From the cell containing the given text, extract its center point as (X, Y) coordinate. 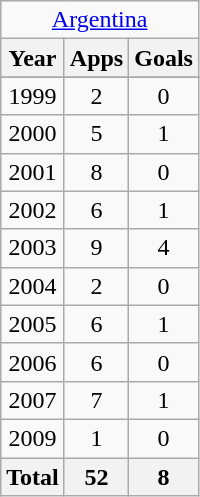
Apps (96, 58)
2005 (33, 324)
5 (96, 134)
4 (164, 248)
2001 (33, 172)
2000 (33, 134)
Total (33, 477)
2003 (33, 248)
Argentina (100, 20)
Goals (164, 58)
2009 (33, 438)
2006 (33, 362)
7 (96, 400)
Year (33, 58)
2002 (33, 210)
2004 (33, 286)
52 (96, 477)
1999 (33, 96)
2007 (33, 400)
9 (96, 248)
